Scan for the cell matching the given text and deliver its (x, y) coordinate at center. 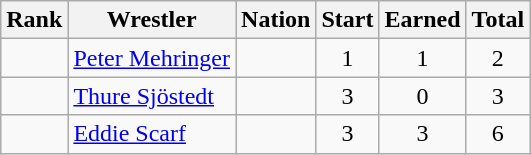
Earned (422, 20)
Wrestler (152, 20)
0 (422, 96)
Rank (34, 20)
Thure Sjöstedt (152, 96)
Eddie Scarf (152, 134)
2 (498, 58)
Nation (276, 20)
Total (498, 20)
Peter Mehringer (152, 58)
Start (348, 20)
6 (498, 134)
